Extract the [X, Y] coordinate from the center of the cell holding the provided text.  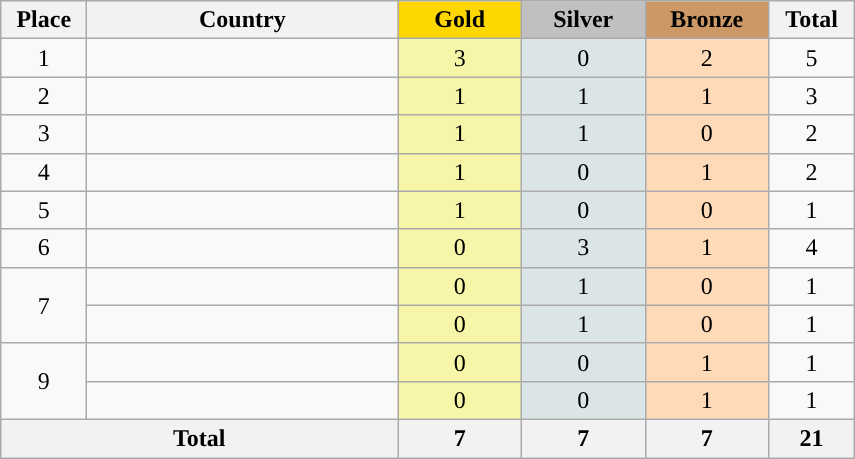
21 [812, 438]
Bronze [707, 20]
Place [44, 20]
Country [242, 20]
Gold [460, 20]
6 [44, 248]
Silver [583, 20]
9 [44, 381]
